Provide the [X, Y] coordinate of the cell's center where the given text is located.  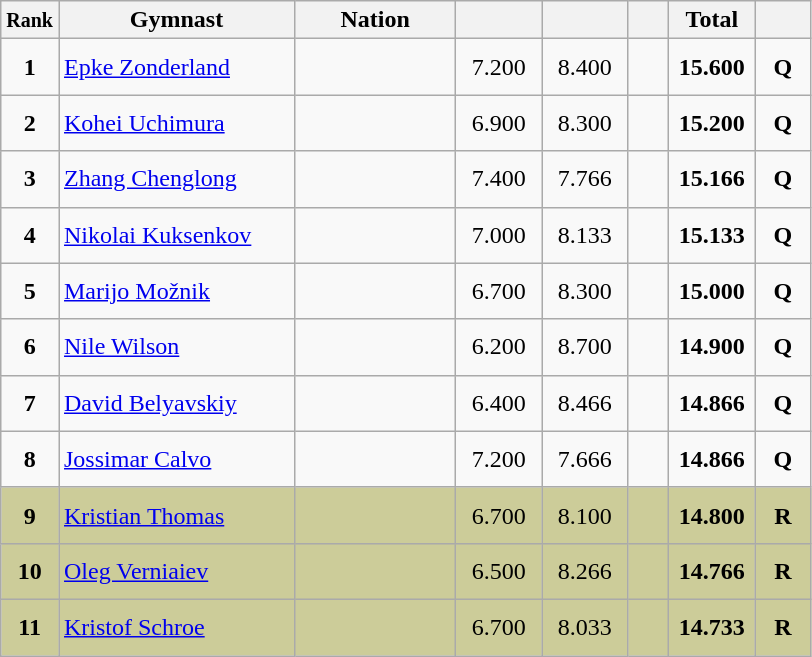
Total [712, 20]
Kohei Uchimura [176, 123]
8.033 [585, 627]
7.400 [499, 179]
8.100 [585, 515]
Nikolai Kuksenkov [176, 235]
15.600 [712, 67]
6.500 [499, 571]
Nation [376, 20]
1 [30, 67]
6.200 [499, 347]
Gymnast [176, 20]
11 [30, 627]
8.700 [585, 347]
Rank [30, 20]
2 [30, 123]
8 [30, 459]
David Belyavskiy [176, 403]
6.400 [499, 403]
14.900 [712, 347]
15.133 [712, 235]
Zhang Chenglong [176, 179]
Epke Zonderland [176, 67]
14.800 [712, 515]
8.133 [585, 235]
15.166 [712, 179]
Kristof Schroe [176, 627]
8.400 [585, 67]
Marijo Možnik [176, 291]
9 [30, 515]
8.266 [585, 571]
5 [30, 291]
3 [30, 179]
14.766 [712, 571]
7 [30, 403]
15.000 [712, 291]
7.666 [585, 459]
6.900 [499, 123]
Nile Wilson [176, 347]
14.733 [712, 627]
7.766 [585, 179]
7.000 [499, 235]
Jossimar Calvo [176, 459]
10 [30, 571]
8.466 [585, 403]
15.200 [712, 123]
Oleg Verniaiev [176, 571]
6 [30, 347]
Kristian Thomas [176, 515]
4 [30, 235]
